Locate the cell with the specified text and output its (X, Y) center coordinate. 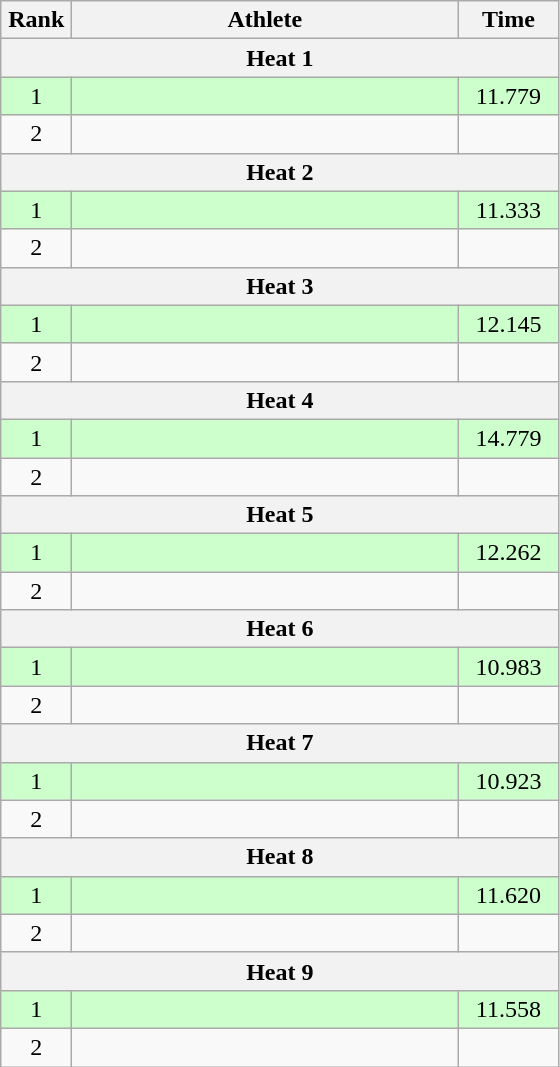
Athlete (265, 20)
12.262 (508, 553)
11.779 (508, 96)
Heat 5 (280, 515)
Heat 6 (280, 629)
Heat 3 (280, 286)
Rank (36, 20)
Heat 2 (280, 172)
Time (508, 20)
Heat 4 (280, 400)
14.779 (508, 438)
Heat 1 (280, 58)
12.145 (508, 324)
11.620 (508, 895)
11.333 (508, 210)
11.558 (508, 1009)
10.923 (508, 781)
Heat 7 (280, 743)
Heat 8 (280, 857)
Heat 9 (280, 971)
10.983 (508, 667)
